Extract the (X, Y) coordinate from the center of the cell holding the provided text.  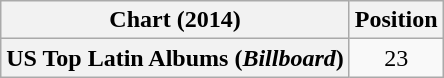
Chart (2014) (176, 20)
23 (396, 58)
US Top Latin Albums (Billboard) (176, 58)
Position (396, 20)
